Capture the cell that displays the provided text and extract its (X, Y) central coordinate. 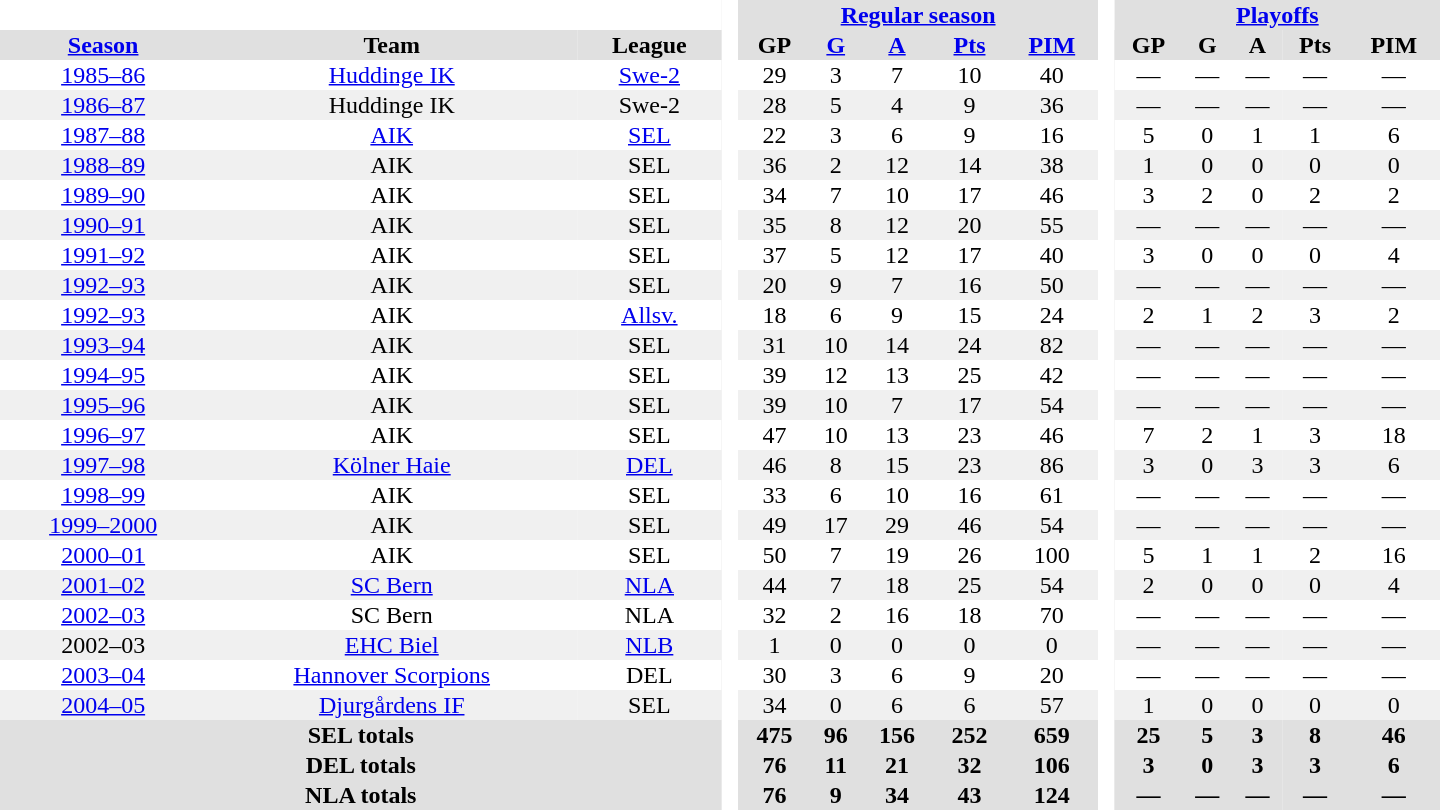
1995–96 (103, 405)
659 (1052, 735)
475 (774, 735)
22 (774, 135)
124 (1052, 795)
96 (836, 735)
86 (1052, 465)
1988–89 (103, 165)
NLB (649, 645)
Hannover Scorpions (392, 675)
35 (774, 225)
1993–94 (103, 345)
31 (774, 345)
NLA totals (361, 795)
1994–95 (103, 375)
Allsv. (649, 315)
1985–86 (103, 75)
2001–02 (103, 585)
252 (969, 735)
2000–01 (103, 555)
1990–91 (103, 225)
100 (1052, 555)
Djurgårdens IF (392, 705)
55 (1052, 225)
82 (1052, 345)
DEL totals (361, 765)
47 (774, 435)
37 (774, 255)
70 (1052, 615)
1997–98 (103, 465)
49 (774, 525)
Season (103, 45)
106 (1052, 765)
1989–90 (103, 195)
1991–92 (103, 255)
26 (969, 555)
43 (969, 795)
Playoffs (1278, 15)
28 (774, 105)
League (649, 45)
1987–88 (103, 135)
30 (774, 675)
21 (897, 765)
SEL totals (361, 735)
44 (774, 585)
1996–97 (103, 435)
1986–87 (103, 105)
Team (392, 45)
19 (897, 555)
38 (1052, 165)
156 (897, 735)
2004–05 (103, 705)
11 (836, 765)
Regular season (918, 15)
1998–99 (103, 495)
EHC Biel (392, 645)
33 (774, 495)
61 (1052, 495)
57 (1052, 705)
Kölner Haie (392, 465)
2003–04 (103, 675)
42 (1052, 375)
1999–2000 (103, 525)
